Identify which cell holds the provided text, then report its [x, y] central coordinate. 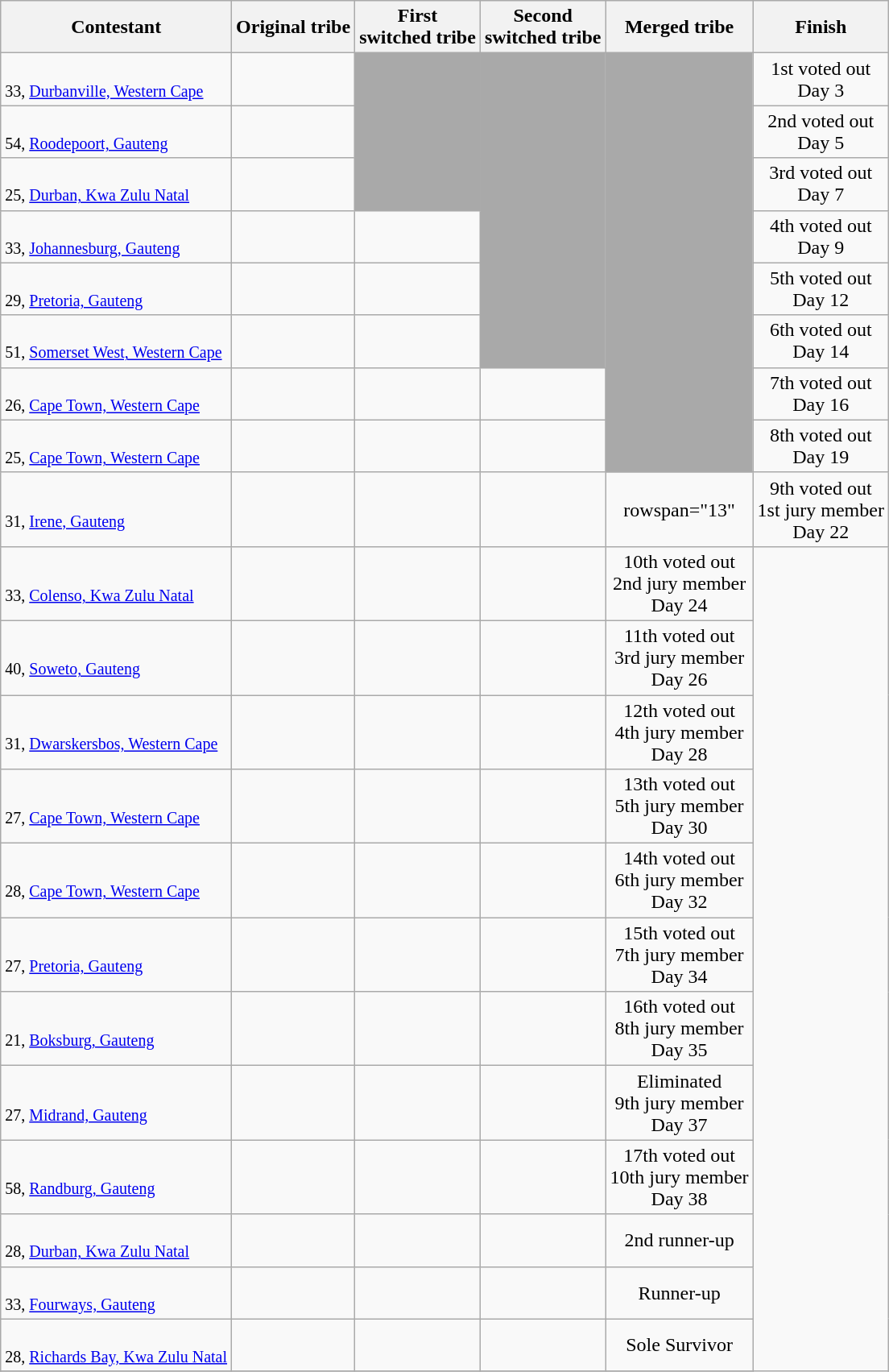
33, Colenso, Kwa Zulu Natal [116, 583]
27, Cape Town, Western Cape [116, 806]
4th voted outDay 9 [821, 237]
17th voted out10th jury memberDay 38 [680, 1177]
10th voted out2nd jury memberDay 24 [680, 583]
33, Johannesburg, Gauteng [116, 237]
Contestant [116, 27]
Firstswitched tribe [418, 27]
1st voted outDay 3 [821, 79]
11th voted out3rd jury memberDay 26 [680, 657]
40, Soweto, Gauteng [116, 657]
7th voted outDay 16 [821, 393]
13th voted out5th jury memberDay 30 [680, 806]
Eliminated9th jury memberDay 37 [680, 1103]
51, Somerset West, Western Cape [116, 342]
Sole Survivor [680, 1345]
58, Randburg, Gauteng [116, 1177]
Original tribe [293, 27]
2nd voted outDay 5 [821, 132]
31, Irene, Gauteng [116, 509]
25, Durban, Kwa Zulu Natal [116, 184]
54, Roodepoort, Gauteng [116, 132]
26, Cape Town, Western Cape [116, 393]
2nd runner-up [680, 1241]
Secondswitched tribe [543, 27]
28, Richards Bay, Kwa Zulu Natal [116, 1345]
21, Boksburg, Gauteng [116, 1029]
28, Cape Town, Western Cape [116, 881]
3rd voted outDay 7 [821, 184]
12th voted out4th jury memberDay 28 [680, 732]
28, Durban, Kwa Zulu Natal [116, 1241]
33, Durbanville, Western Cape [116, 79]
rowspan="13" [680, 509]
6th voted outDay 14 [821, 342]
15th voted out7th jury memberDay 34 [680, 955]
Merged tribe [680, 27]
33, Fourways, Gauteng [116, 1292]
8th voted outDay 19 [821, 446]
29, Pretoria, Gauteng [116, 288]
27, Pretoria, Gauteng [116, 955]
9th voted out1st jury memberDay 22 [821, 509]
16th voted out8th jury memberDay 35 [680, 1029]
5th voted outDay 12 [821, 288]
25, Cape Town, Western Cape [116, 446]
Runner-up [680, 1292]
27, Midrand, Gauteng [116, 1103]
31, Dwarskersbos, Western Cape [116, 732]
14th voted out6th jury memberDay 32 [680, 881]
Finish [821, 27]
